Locate the cell with the specified text and output its (X, Y) center coordinate. 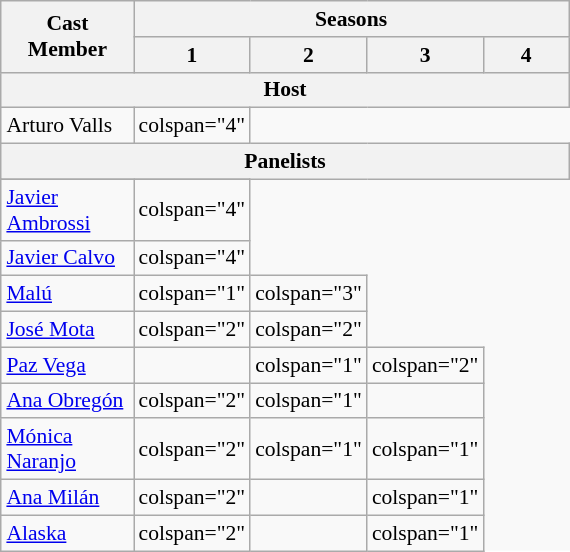
1 (192, 55)
colspan="3" (308, 294)
Seasons (352, 19)
Arturo Valls (67, 126)
Ana Obregón (67, 401)
Cast Member (67, 36)
Paz Vega (67, 365)
Malú (67, 294)
Host (284, 90)
Ana Milán (67, 498)
Javier Ambrossi (67, 210)
Mónica Naranjo (67, 450)
Panelists (284, 162)
3 (426, 55)
José Mota (67, 330)
2 (308, 55)
4 (526, 55)
Javier Calvo (67, 258)
Alaska (67, 533)
